Return [x, y] of the center of cell containing provided text 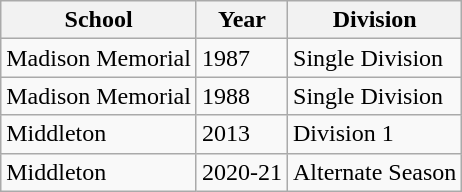
Alternate Season [375, 172]
Year [242, 20]
1987 [242, 58]
Division [375, 20]
Division 1 [375, 134]
School [99, 20]
1988 [242, 96]
2020-21 [242, 172]
2013 [242, 134]
